Determine the (x, y) coordinate at the center of the cell enclosing the given text.  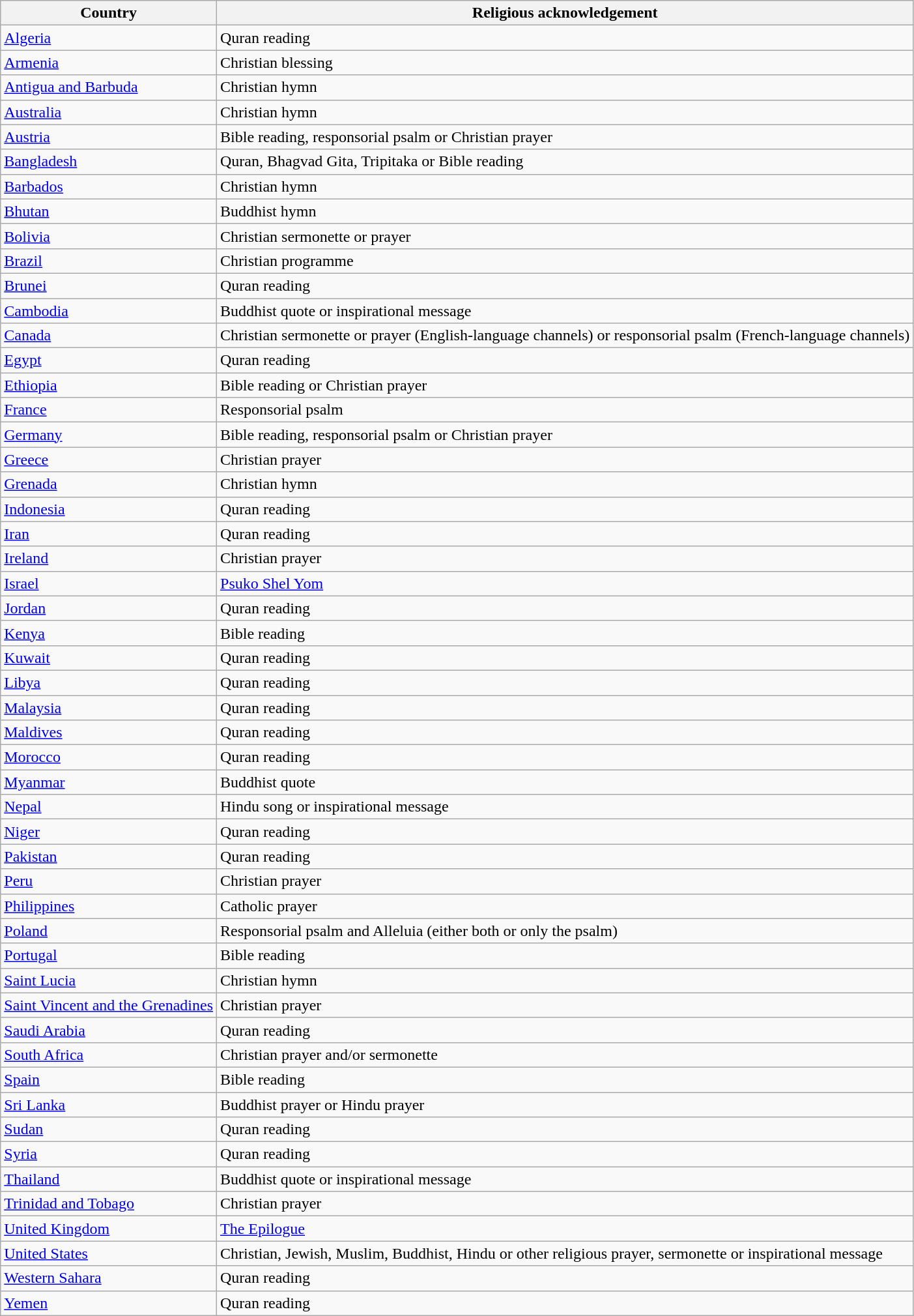
Sri Lanka (109, 1105)
Christian blessing (565, 63)
Hindu song or inspirational message (565, 807)
Algeria (109, 38)
Country (109, 13)
Quran, Bhagvad Gita, Tripitaka or Bible reading (565, 162)
The Epilogue (565, 1229)
Brazil (109, 261)
United Kingdom (109, 1229)
Buddhist quote (565, 782)
Responsorial psalm (565, 410)
Barbados (109, 186)
Australia (109, 112)
Austria (109, 137)
Philippines (109, 906)
Egypt (109, 360)
Morocco (109, 757)
Yemen (109, 1303)
Thailand (109, 1179)
Responsorial psalm and Alleluia (either both or only the psalm) (565, 931)
Psuko Shel Yom (565, 583)
Catholic prayer (565, 906)
Germany (109, 435)
United States (109, 1253)
Saudi Arabia (109, 1030)
Kuwait (109, 658)
France (109, 410)
Antigua and Barbuda (109, 87)
Israel (109, 583)
Nepal (109, 807)
Bible reading or Christian prayer (565, 385)
Pakistan (109, 856)
Buddhist hymn (565, 211)
Christian sermonette or prayer (English-language channels) or responsorial psalm (French-language channels) (565, 336)
Kenya (109, 633)
Maldives (109, 733)
Saint Lucia (109, 980)
South Africa (109, 1055)
Peru (109, 881)
Ireland (109, 559)
Myanmar (109, 782)
Christian programme (565, 261)
Christian prayer and/or sermonette (565, 1055)
Spain (109, 1079)
Canada (109, 336)
Brunei (109, 285)
Grenada (109, 484)
Christian sermonette or prayer (565, 236)
Armenia (109, 63)
Poland (109, 931)
Trinidad and Tobago (109, 1204)
Jordan (109, 608)
Bangladesh (109, 162)
Portugal (109, 956)
Ethiopia (109, 385)
Sudan (109, 1130)
Malaysia (109, 707)
Western Sahara (109, 1278)
Libya (109, 682)
Syria (109, 1154)
Religious acknowledgement (565, 13)
Saint Vincent and the Grenadines (109, 1005)
Indonesia (109, 509)
Niger (109, 832)
Iran (109, 534)
Christian, Jewish, Muslim, Buddhist, Hindu or other religious prayer, sermonette or inspirational message (565, 1253)
Cambodia (109, 311)
Bolivia (109, 236)
Buddhist prayer or Hindu prayer (565, 1105)
Bhutan (109, 211)
Greece (109, 460)
